Determine the (x, y) coordinate at the center of the cell enclosing the given text.  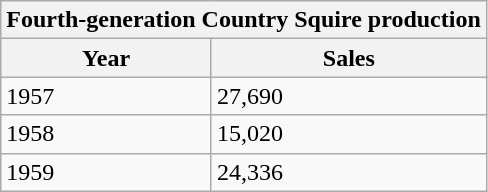
1958 (106, 134)
15,020 (348, 134)
Year (106, 58)
24,336 (348, 172)
1959 (106, 172)
1957 (106, 96)
Sales (348, 58)
27,690 (348, 96)
Fourth-generation Country Squire production (244, 20)
